From the cell containing the given text, extract its center point as (X, Y) coordinate. 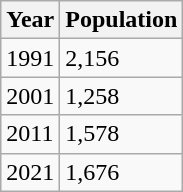
2,156 (122, 58)
Population (122, 20)
1,258 (122, 96)
Year (30, 20)
2011 (30, 134)
1,676 (122, 172)
1,578 (122, 134)
1991 (30, 58)
2001 (30, 96)
2021 (30, 172)
